Locate the cell with the specified text and output its [X, Y] center coordinate. 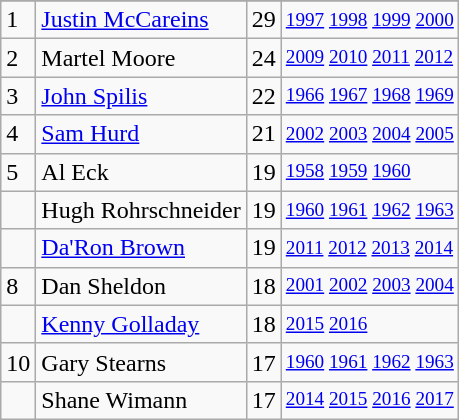
22 [264, 96]
Hugh Rohrschneider [141, 210]
Gary Stearns [141, 362]
1997 1998 1999 2000 [370, 20]
2 [18, 58]
Martel Moore [141, 58]
Al Eck [141, 172]
21 [264, 134]
Justin McCareins [141, 20]
29 [264, 20]
4 [18, 134]
Kenny Golladay [141, 324]
10 [18, 362]
1966 1967 1968 1969 [370, 96]
1 [18, 20]
2011 2012 2013 2014 [370, 248]
Shane Wimann [141, 400]
2014 2015 2016 2017 [370, 400]
2002 2003 2004 2005 [370, 134]
2015 2016 [370, 324]
Sam Hurd [141, 134]
2009 2010 2011 2012 [370, 58]
Dan Sheldon [141, 286]
8 [18, 286]
2001 2002 2003 2004 [370, 286]
24 [264, 58]
John Spilis [141, 96]
5 [18, 172]
1958 1959 1960 [370, 172]
3 [18, 96]
Da'Ron Brown [141, 248]
